Provide the (X, Y) coordinate of the cell's center where the given text is located.  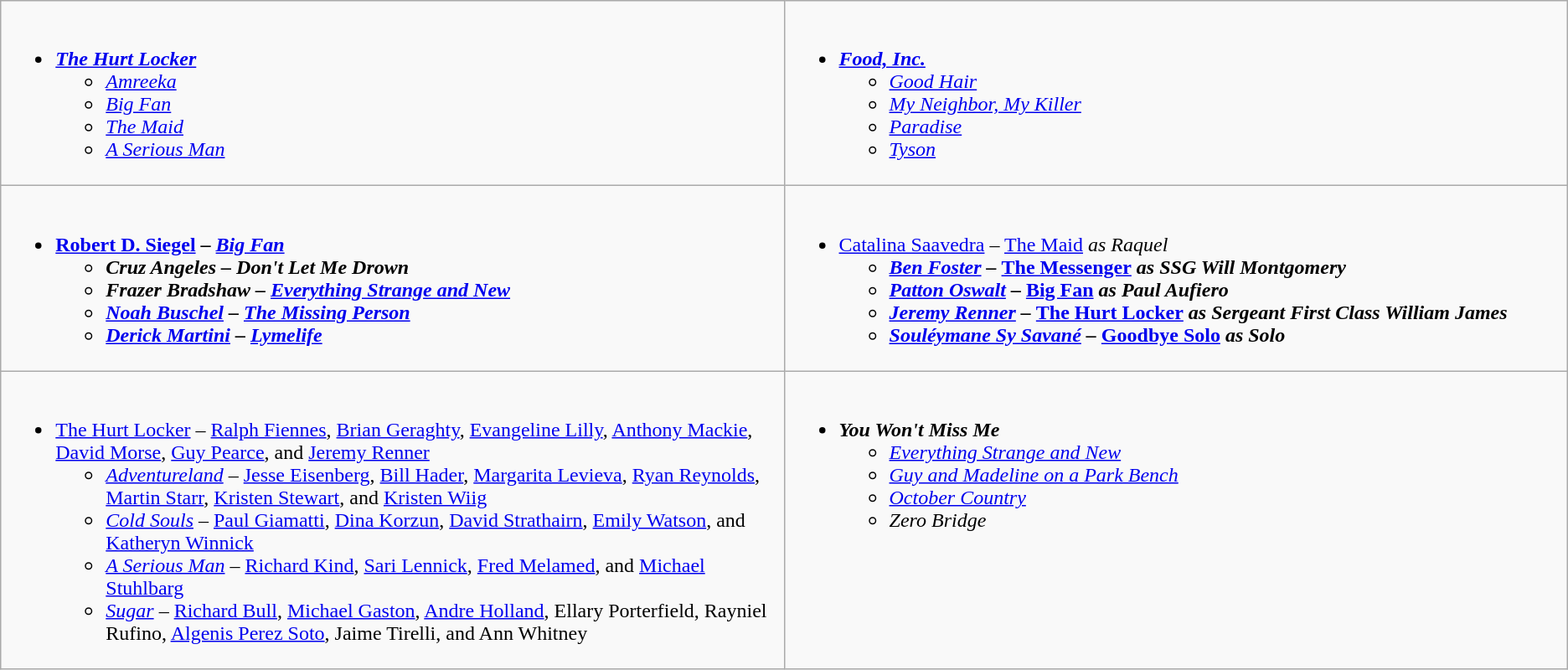
The Hurt LockerAmreekaBig FanThe MaidA Serious Man (392, 94)
You Won't Miss MeEverything Strange and NewGuy and Madeline on a Park BenchOctober CountryZero Bridge (1176, 520)
Food, Inc.Good HairMy Neighbor, My KillerParadiseTyson (1176, 94)
